Search for the cell housing the specified text and yield its (x, y) center coordinate. 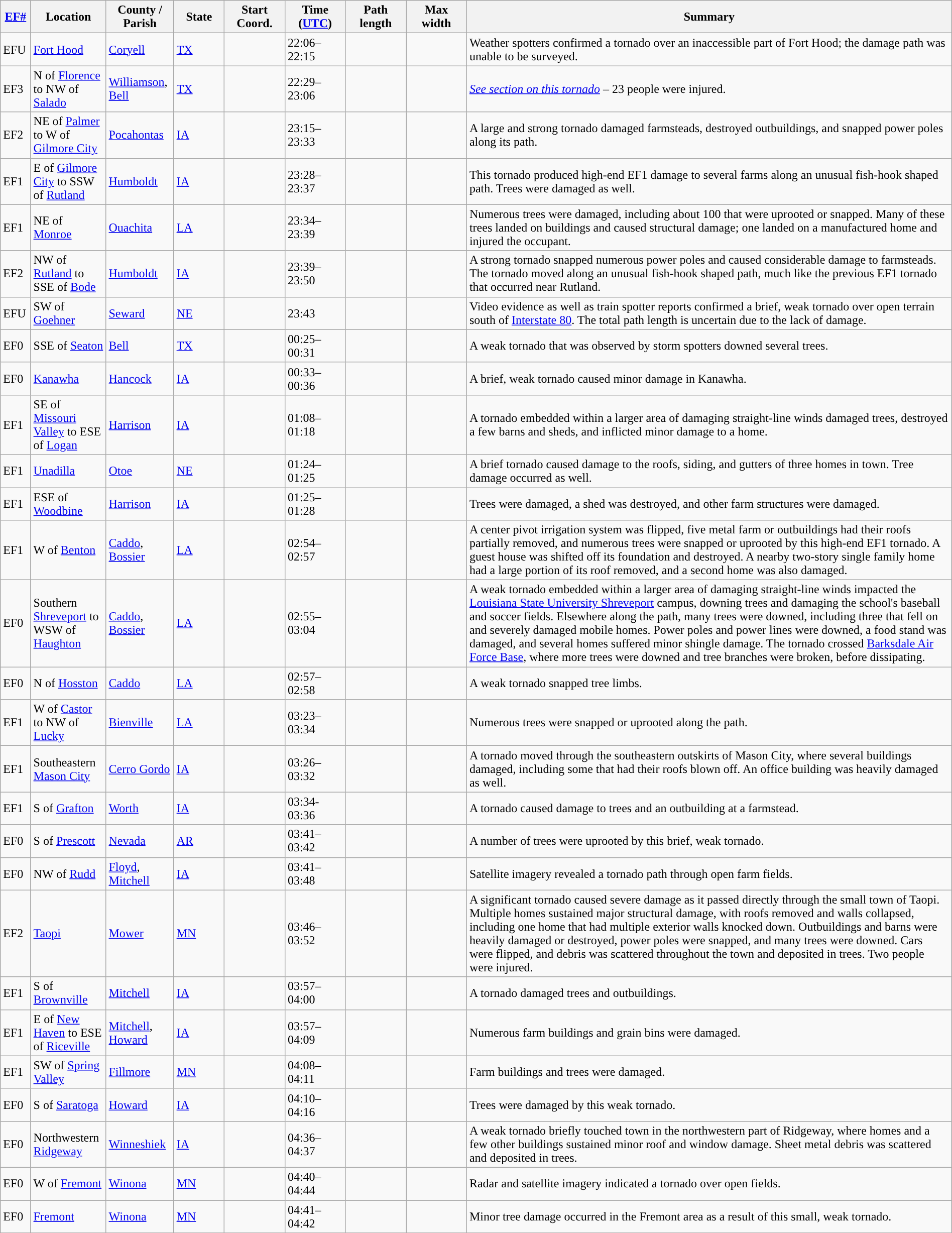
Floyd, Mitchell (140, 874)
A brief tornado caused damage to the roofs, siding, and gutters of three homes in town. Tree damage occurred as well. (709, 471)
Mower (140, 933)
Numerous trees were snapped or uprooted along the path. (709, 723)
Southern Shreveport to WSW of Haughton (68, 624)
03:26–03:32 (315, 769)
SW of Spring Valley (68, 1072)
S of Saratoga (68, 1105)
Caddo (140, 683)
AR (199, 841)
W of Benton (68, 550)
03:34-03:36 (315, 809)
Otoe (140, 471)
Unadilla (68, 471)
Nevada (140, 841)
NW of Rutland to SSE of Bode (68, 274)
Farm buildings and trees were damaged. (709, 1072)
A large and strong tornado damaged farmsteads, destroyed outbuildings, and snapped power poles along its path. (709, 135)
Path length (376, 17)
Weather spotters confirmed a tornado over an inaccessible part of Fort Hood; the damage path was unable to be surveyed. (709, 49)
E of Gilmore City to SSW of Rutland (68, 181)
23:34–23:39 (315, 228)
Start Coord. (255, 17)
State (199, 17)
Fillmore (140, 1072)
SE of Missouri Valley to ESE of Logan (68, 425)
Radar and satellite imagery indicated a tornado over open fields. (709, 1183)
Pocahontas (140, 135)
W of Castor to NW of Lucky (68, 723)
A weak tornado snapped tree limbs. (709, 683)
Winneshiek (140, 1144)
01:25–01:28 (315, 503)
01:08–01:18 (315, 425)
S of Prescott (68, 841)
03:41–03:48 (315, 874)
Mitchell (140, 993)
Seward (140, 313)
Trees were damaged, a shed was destroyed, and other farm structures were damaged. (709, 503)
23:39–23:50 (315, 274)
04:10–04:16 (315, 1105)
04:08–04:11 (315, 1072)
Minor tree damage occurred in the Fremont area as a result of this small, weak tornado. (709, 1216)
22:06–22:15 (315, 49)
00:33–00:36 (315, 379)
03:57–04:09 (315, 1033)
SW of Goehner (68, 313)
ESE of Woodbine (68, 503)
03:57–04:00 (315, 993)
Fort Hood (68, 49)
A tornado damaged trees and outbuildings. (709, 993)
02:57–02:58 (315, 683)
Max width (437, 17)
23:43 (315, 313)
02:55–03:04 (315, 624)
N of Florence to NW of Salado (68, 89)
00:25–00:31 (315, 346)
Ouachita (140, 228)
23:28–23:37 (315, 181)
E of New Haven to ESE of Riceville (68, 1033)
Bienville (140, 723)
NE of Palmer to W of Gilmore City (68, 135)
Worth (140, 809)
Southeastern Mason City (68, 769)
Fremont (68, 1216)
Time (UTC) (315, 17)
A weak tornado that was observed by storm spotters downed several trees. (709, 346)
Hancock (140, 379)
Summary (709, 17)
A brief, weak tornado caused minor damage in Kanawha. (709, 379)
County / Parish (140, 17)
EF3 (16, 89)
Cerro Gordo (140, 769)
01:24–01:25 (315, 471)
22:29–23:06 (315, 89)
03:46–03:52 (315, 933)
Williamson, Bell (140, 89)
Bell (140, 346)
Northwestern Ridgeway (68, 1144)
See section on this tornado – 23 people were injured. (709, 89)
W of Fremont (68, 1183)
SSE of Seaton (68, 346)
A tornado caused damage to trees and an outbuilding at a farmstead. (709, 809)
Trees were damaged by this weak tornado. (709, 1105)
Coryell (140, 49)
04:36–04:37 (315, 1144)
NW of Rudd (68, 874)
A number of trees were uprooted by this brief, weak tornado. (709, 841)
23:15–23:33 (315, 135)
This tornado produced high-end EF1 damage to several farms along an unusual fish-hook shaped path. Trees were damaged as well. (709, 181)
S of Grafton (68, 809)
03:41–03:42 (315, 841)
EF# (16, 17)
Location (68, 17)
Numerous farm buildings and grain bins were damaged. (709, 1033)
S of Brownville (68, 993)
N of Hosston (68, 683)
04:41–04:42 (315, 1216)
03:23–03:34 (315, 723)
Satellite imagery revealed a tornado path through open farm fields. (709, 874)
02:54–02:57 (315, 550)
Taopi (68, 933)
Mitchell, Howard (140, 1033)
Howard (140, 1105)
04:40–04:44 (315, 1183)
NE of Monroe (68, 228)
Kanawha (68, 379)
